Identify which cell holds the provided text, then report its (x, y) central coordinate. 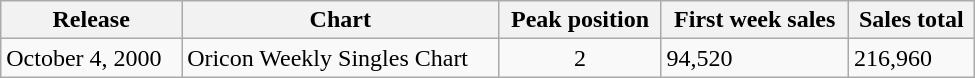
Chart (340, 20)
First week sales (754, 20)
2 (580, 58)
Peak position (580, 20)
94,520 (754, 58)
Release (92, 20)
Oricon Weekly Singles Chart (340, 58)
216,960 (911, 58)
Sales total (911, 20)
October 4, 2000 (92, 58)
